Return (x, y) of the center of cell containing provided text 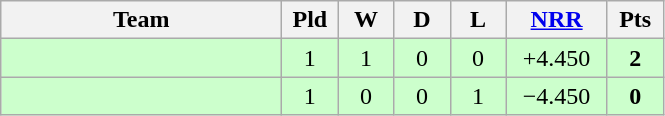
+4.450 (556, 58)
D (422, 20)
Team (142, 20)
W (366, 20)
Pld (310, 20)
−4.450 (556, 96)
L (478, 20)
NRR (556, 20)
Pts (635, 20)
2 (635, 58)
